Identify which cell holds the provided text, then report its (X, Y) central coordinate. 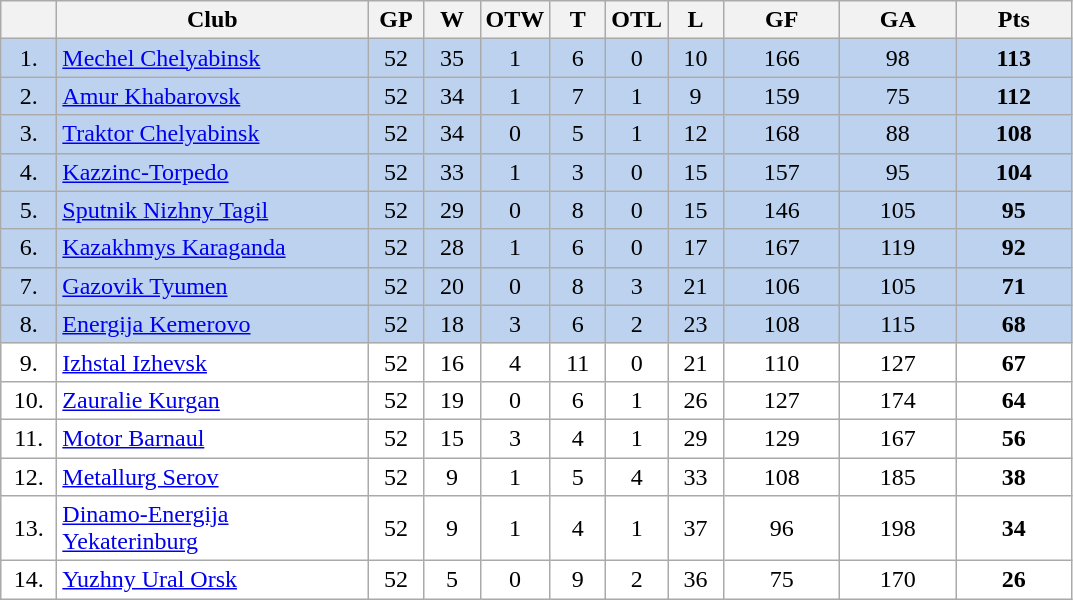
92 (1014, 248)
Motor Barnaul (212, 438)
Club (212, 20)
113 (1014, 58)
3. (29, 134)
Pts (1014, 20)
L (696, 20)
Traktor Chelyabinsk (212, 134)
GA (898, 20)
37 (696, 528)
Energija Kemerovo (212, 324)
Yuzhny Ural Orsk (212, 580)
88 (898, 134)
174 (898, 400)
18 (452, 324)
Kazakhmys Karaganda (212, 248)
23 (696, 324)
98 (898, 58)
19 (452, 400)
10. (29, 400)
146 (782, 210)
110 (782, 362)
1. (29, 58)
157 (782, 172)
4. (29, 172)
168 (782, 134)
67 (1014, 362)
2. (29, 96)
129 (782, 438)
Metallurg Serov (212, 477)
7 (578, 96)
Amur Khabarovsk (212, 96)
13. (29, 528)
115 (898, 324)
166 (782, 58)
9. (29, 362)
119 (898, 248)
GF (782, 20)
W (452, 20)
16 (452, 362)
OTW (515, 20)
106 (782, 286)
OTL (637, 20)
71 (1014, 286)
5. (29, 210)
Kazzinc-Torpedo (212, 172)
14. (29, 580)
38 (1014, 477)
Sputnik Nizhny Tagil (212, 210)
198 (898, 528)
Gazovik Tyumen (212, 286)
35 (452, 58)
Zauralie Kurgan (212, 400)
8. (29, 324)
Dinamo-Energija Yekaterinburg (212, 528)
17 (696, 248)
28 (452, 248)
10 (696, 58)
185 (898, 477)
Izhstal Izhevsk (212, 362)
6. (29, 248)
12 (696, 134)
112 (1014, 96)
36 (696, 580)
12. (29, 477)
68 (1014, 324)
20 (452, 286)
56 (1014, 438)
96 (782, 528)
11. (29, 438)
T (578, 20)
159 (782, 96)
170 (898, 580)
GP (396, 20)
7. (29, 286)
11 (578, 362)
Mechel Chelyabinsk (212, 58)
64 (1014, 400)
104 (1014, 172)
